Scan for the cell matching the given text and deliver its [X, Y] coordinate at center. 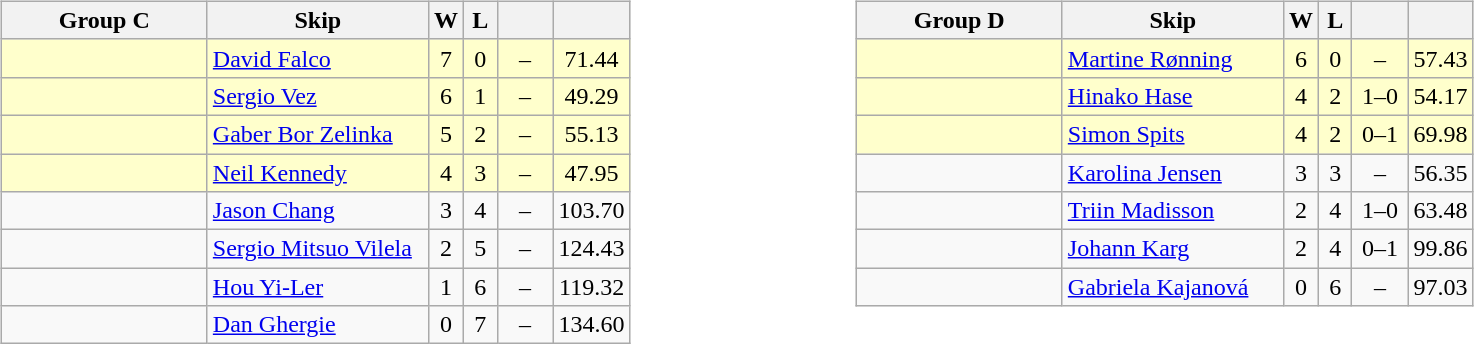
Sergio Vez [318, 96]
Karolina Jensen [1172, 173]
Triin Madisson [1172, 211]
Simon Spits [1172, 134]
99.86 [1440, 249]
Hou Yi-Ler [318, 287]
47.95 [592, 173]
71.44 [592, 58]
97.03 [1440, 287]
54.17 [1440, 96]
119.32 [592, 287]
56.35 [1440, 173]
103.70 [592, 211]
69.98 [1440, 134]
David Falco [318, 58]
124.43 [592, 249]
Group C [104, 20]
Jason Chang [318, 211]
Dan Ghergie [318, 325]
57.43 [1440, 58]
Gabriela Kajanová [1172, 287]
Hinako Hase [1172, 96]
Neil Kennedy [318, 173]
Johann Karg [1172, 249]
Martine Rønning [1172, 58]
55.13 [592, 134]
63.48 [1440, 211]
Group D [959, 20]
134.60 [592, 325]
Sergio Mitsuo Vilela [318, 249]
49.29 [592, 96]
Gaber Bor Zelinka [318, 134]
